Scan for the cell matching the given text and deliver its (X, Y) coordinate at center. 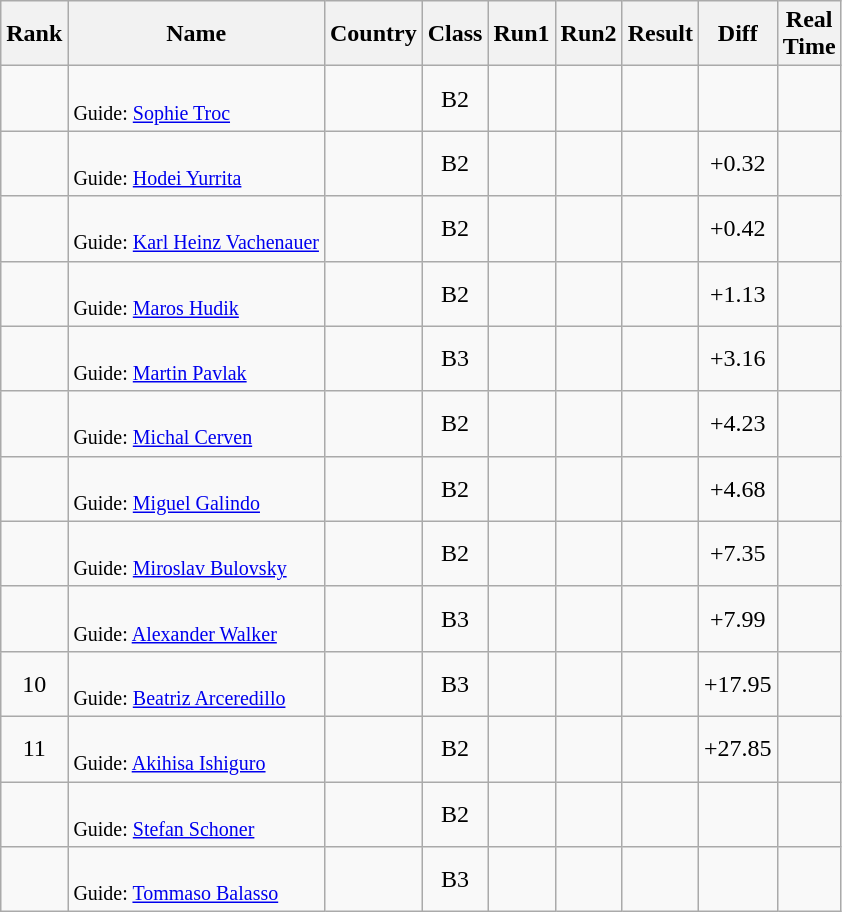
+17.95 (738, 684)
Guide: Stefan Schoner (196, 814)
+4.23 (738, 424)
Guide: Miroslav Bulovsky (196, 554)
+7.35 (738, 554)
Name (196, 34)
+27.85 (738, 748)
Class (455, 34)
Diff (738, 34)
Country (373, 34)
+0.32 (738, 164)
Guide: Hodei Yurrita (196, 164)
+0.42 (738, 228)
Guide: Michal Cerven (196, 424)
Guide: Miguel Galindo (196, 488)
RealTime (809, 34)
Guide: Martin Pavlak (196, 358)
11 (34, 748)
+4.68 (738, 488)
+3.16 (738, 358)
+1.13 (738, 294)
Guide: Sophie Troc (196, 98)
Rank (34, 34)
Run1 (522, 34)
Run2 (588, 34)
Guide: Karl Heinz Vachenauer (196, 228)
Guide: Alexander Walker (196, 618)
Guide: Maros Hudik (196, 294)
+7.99 (738, 618)
Guide: Akihisa Ishiguro (196, 748)
10 (34, 684)
Result (660, 34)
Guide: Tommaso Balasso (196, 880)
Guide: Beatriz Arceredillo (196, 684)
